From the cell containing the given text, extract its center point as [X, Y] coordinate. 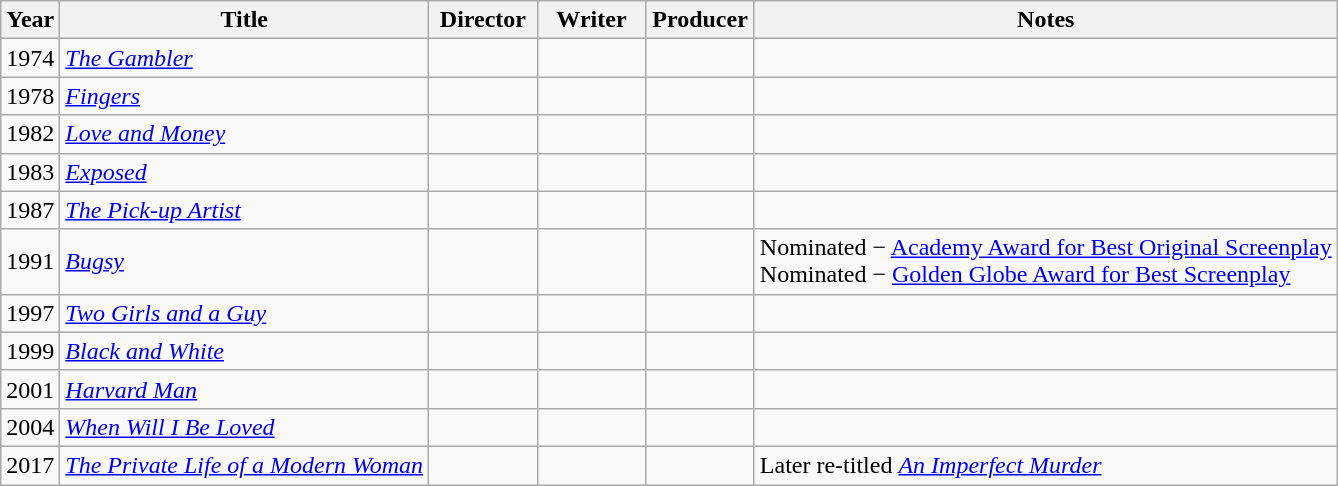
1991 [30, 262]
Nominated − Academy Award for Best Original ScreenplayNominated − Golden Globe Award for Best Screenplay [1046, 262]
1997 [30, 313]
2001 [30, 389]
Later re-titled An Imperfect Murder [1046, 465]
Love and Money [244, 134]
The Private Life of a Modern Woman [244, 465]
Notes [1046, 20]
Harvard Man [244, 389]
Year [30, 20]
Title [244, 20]
1974 [30, 58]
1987 [30, 210]
Fingers [244, 96]
1999 [30, 351]
Black and White [244, 351]
Bugsy [244, 262]
The Pick-up Artist [244, 210]
Writer [592, 20]
1978 [30, 96]
Director [484, 20]
1982 [30, 134]
Two Girls and a Guy [244, 313]
1983 [30, 172]
Producer [700, 20]
When Will I Be Loved [244, 427]
The Gambler [244, 58]
2004 [30, 427]
2017 [30, 465]
Exposed [244, 172]
